Find where the given text appears and provide that cell's center as [X, Y] coordinate. 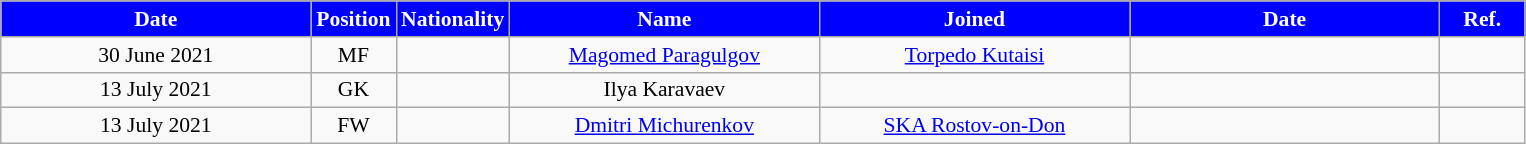
Magomed Paragulgov [664, 55]
30 June 2021 [156, 55]
Dmitri Michurenkov [664, 126]
Nationality [452, 19]
Name [664, 19]
Joined [974, 19]
Position [354, 19]
Ref. [1482, 19]
FW [354, 126]
GK [354, 90]
MF [354, 55]
SKA Rostov-on-Don [974, 126]
Torpedo Kutaisi [974, 55]
Ilya Karavaev [664, 90]
